Find where the given text appears and provide that cell's center as [x, y] coordinate. 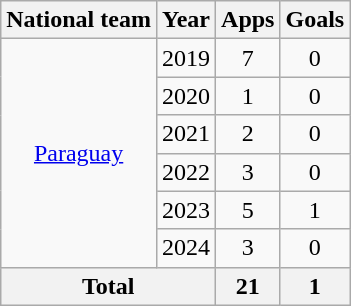
2022 [186, 172]
7 [248, 58]
2023 [186, 210]
21 [248, 286]
5 [248, 210]
2020 [186, 96]
Paraguay [79, 153]
2021 [186, 134]
National team [79, 20]
2019 [186, 58]
Goals [315, 20]
Year [186, 20]
2024 [186, 248]
Total [108, 286]
2 [248, 134]
Apps [248, 20]
